For the text-containing cell, return its midpoint in [x, y] coordinate format. 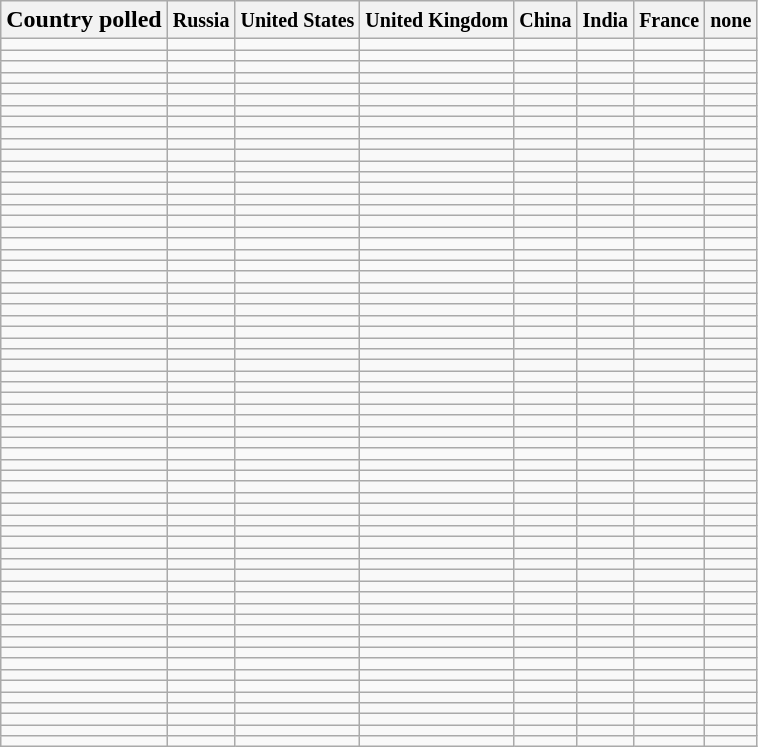
India [606, 20]
China [546, 20]
Country polled [84, 20]
United Kingdom [437, 20]
Russia [201, 20]
France [670, 20]
United States [298, 20]
none [731, 20]
